From the cell containing the given text, extract its center point as [X, Y] coordinate. 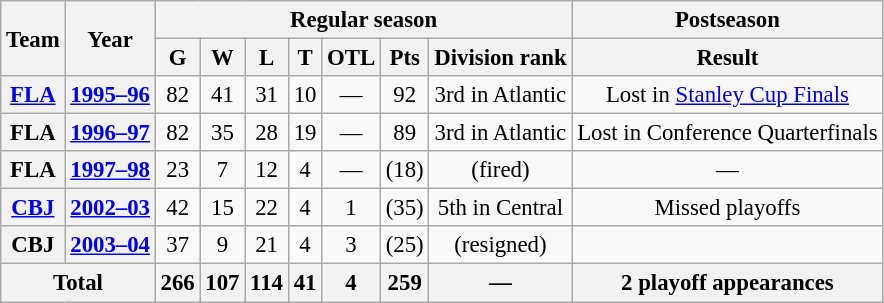
2 playoff appearances [728, 283]
37 [178, 245]
28 [267, 133]
(25) [404, 245]
(18) [404, 170]
Lost in Conference Quarterfinals [728, 133]
23 [178, 170]
35 [222, 133]
21 [267, 245]
Pts [404, 58]
Lost in Stanley Cup Finals [728, 95]
Total [78, 283]
Regular season [364, 20]
7 [222, 170]
15 [222, 208]
Result [728, 58]
1 [352, 208]
G [178, 58]
12 [267, 170]
3 [352, 245]
Division rank [500, 58]
L [267, 58]
19 [304, 133]
1996–97 [110, 133]
2002–03 [110, 208]
(resigned) [500, 245]
9 [222, 245]
114 [267, 283]
Missed playoffs [728, 208]
OTL [352, 58]
Year [110, 38]
22 [267, 208]
92 [404, 95]
42 [178, 208]
31 [267, 95]
2003–04 [110, 245]
T [304, 58]
Postseason [728, 20]
(35) [404, 208]
259 [404, 283]
266 [178, 283]
107 [222, 283]
(fired) [500, 170]
1997–98 [110, 170]
Team [33, 38]
89 [404, 133]
5th in Central [500, 208]
W [222, 58]
1995–96 [110, 95]
10 [304, 95]
